Search for the cell housing the specified text and yield its [X, Y] center coordinate. 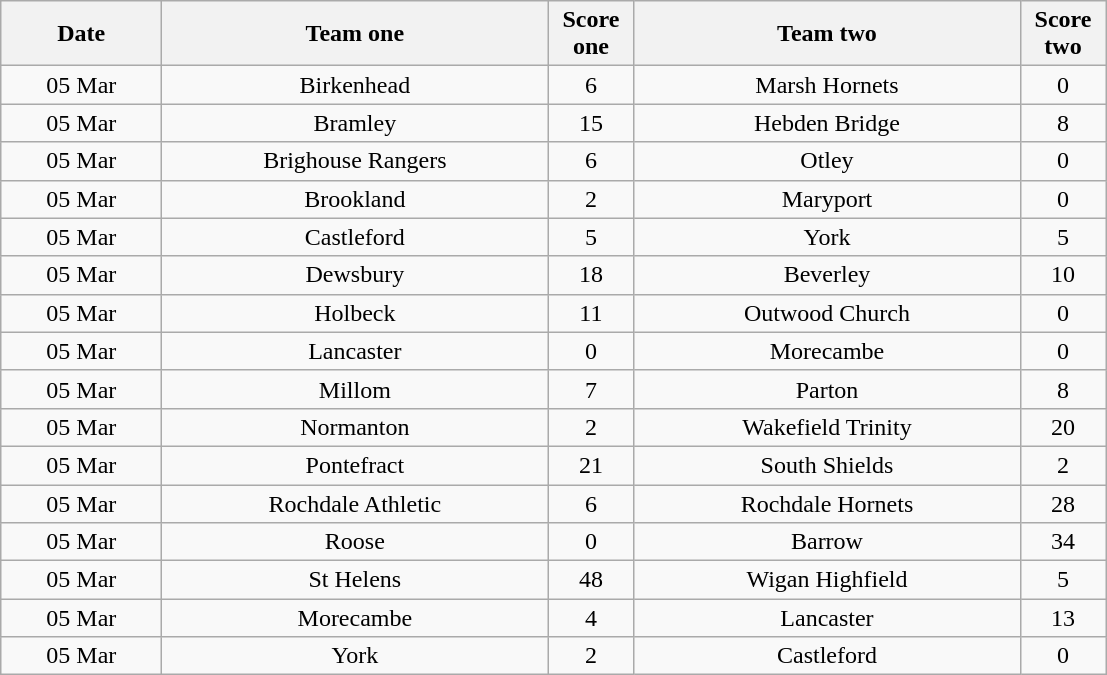
Hebden Bridge [827, 123]
Normanton [355, 427]
Dewsbury [355, 275]
Roose [355, 542]
4 [591, 618]
15 [591, 123]
Team two [827, 34]
34 [1063, 542]
Otley [827, 161]
South Shields [827, 465]
Birkenhead [355, 85]
Outwood Church [827, 313]
Rochdale Athletic [355, 503]
Team one [355, 34]
21 [591, 465]
Date [82, 34]
Barrow [827, 542]
Maryport [827, 199]
13 [1063, 618]
11 [591, 313]
Score two [1063, 34]
Marsh Hornets [827, 85]
Bramley [355, 123]
10 [1063, 275]
20 [1063, 427]
18 [591, 275]
Beverley [827, 275]
Pontefract [355, 465]
7 [591, 389]
48 [591, 580]
Rochdale Hornets [827, 503]
St Helens [355, 580]
Parton [827, 389]
Wigan Highfield [827, 580]
Brookland [355, 199]
Score one [591, 34]
Brighouse Rangers [355, 161]
28 [1063, 503]
Holbeck [355, 313]
Wakefield Trinity [827, 427]
Millom [355, 389]
